Pinpoint the cell where the given text exists, returning its (X, Y) midpoint coordinate. 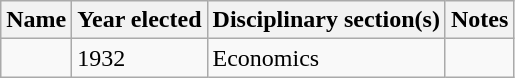
Name (36, 20)
Year elected (140, 20)
1932 (140, 58)
Economics (326, 58)
Disciplinary section(s) (326, 20)
Notes (479, 20)
